Capture the cell that displays the provided text and extract its (x, y) central coordinate. 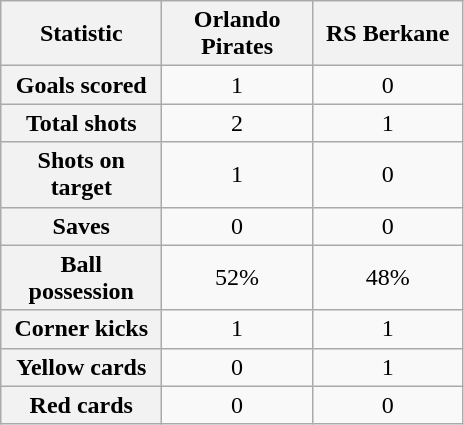
2 (238, 123)
Yellow cards (82, 367)
48% (388, 278)
Total shots (82, 123)
Ball possession (82, 278)
Red cards (82, 405)
Orlando Pirates (238, 34)
Saves (82, 226)
RS Berkane (388, 34)
52% (238, 278)
Goals scored (82, 85)
Shots on target (82, 174)
Statistic (82, 34)
Corner kicks (82, 329)
